Capture the cell that displays the provided text and extract its [x, y] central coordinate. 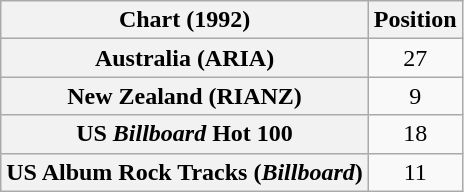
9 [415, 96]
Position [415, 20]
11 [415, 172]
Chart (1992) [185, 20]
27 [415, 58]
New Zealand (RIANZ) [185, 96]
Australia (ARIA) [185, 58]
US Billboard Hot 100 [185, 134]
18 [415, 134]
US Album Rock Tracks (Billboard) [185, 172]
